Locate the cell with the specified text and output its [x, y] center coordinate. 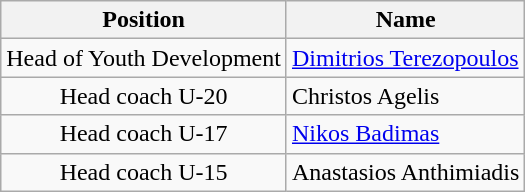
Position [144, 20]
Head coach U-20 [144, 96]
Head coach U-17 [144, 134]
Name [405, 20]
Head coach U-15 [144, 172]
Anastasios Anthimiadis [405, 172]
Christos Agelis [405, 96]
Nikos Badimas [405, 134]
Dimitrios Terezopoulos [405, 58]
Head of Youth Development [144, 58]
